Capture the cell that displays the provided text and extract its [x, y] central coordinate. 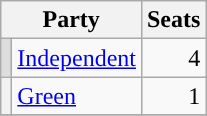
Independent [77, 58]
1 [173, 96]
4 [173, 58]
Green [77, 96]
Party [72, 20]
Seats [173, 20]
